Detect which cell encompasses the target text, then output its [x, y] center coordinate. 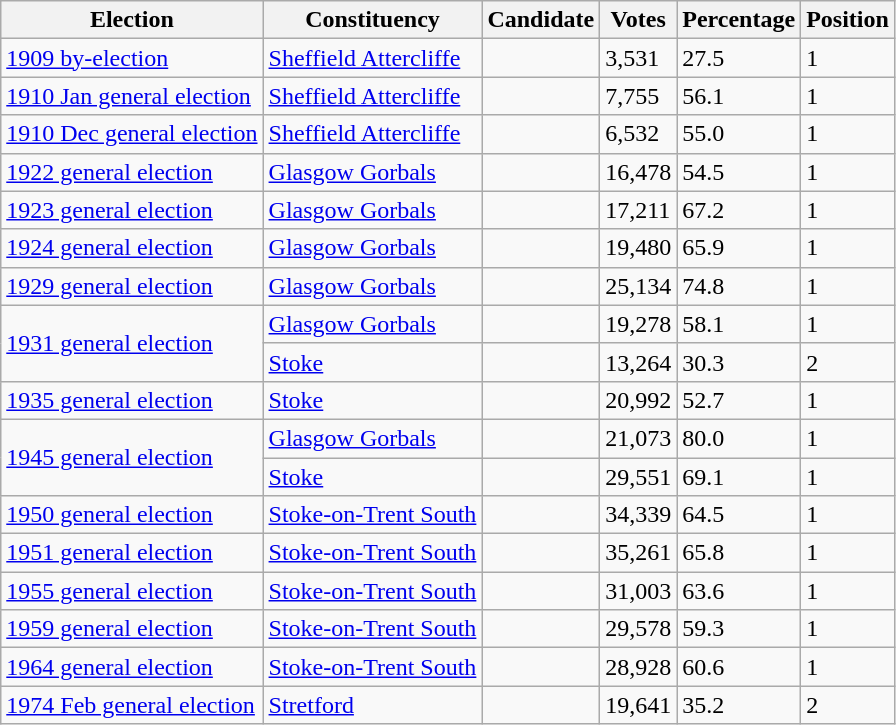
13,264 [638, 362]
1959 general election [132, 629]
59.3 [739, 629]
7,755 [638, 96]
20,992 [638, 400]
25,134 [638, 286]
30.3 [739, 362]
63.6 [739, 591]
27.5 [739, 58]
28,928 [638, 667]
17,211 [638, 210]
1929 general election [132, 286]
Candidate [541, 20]
58.1 [739, 324]
1955 general election [132, 591]
1935 general election [132, 400]
69.1 [739, 477]
19,278 [638, 324]
Election [132, 20]
3,531 [638, 58]
1964 general election [132, 667]
60.6 [739, 667]
31,003 [638, 591]
54.5 [739, 172]
74.8 [739, 286]
80.0 [739, 438]
64.5 [739, 515]
1924 general election [132, 248]
52.7 [739, 400]
Position [848, 20]
56.1 [739, 96]
1922 general election [132, 172]
1909 by-election [132, 58]
1910 Dec general election [132, 134]
67.2 [739, 210]
16,478 [638, 172]
34,339 [638, 515]
1950 general election [132, 515]
1923 general election [132, 210]
Votes [638, 20]
29,551 [638, 477]
Stretford [372, 705]
1974 Feb general election [132, 705]
35.2 [739, 705]
35,261 [638, 553]
Constituency [372, 20]
65.8 [739, 553]
6,532 [638, 134]
55.0 [739, 134]
29,578 [638, 629]
19,480 [638, 248]
19,641 [638, 705]
1951 general election [132, 553]
1910 Jan general election [132, 96]
1945 general election [132, 457]
1931 general election [132, 343]
21,073 [638, 438]
65.9 [739, 248]
Percentage [739, 20]
